Return (x, y) of the center of cell containing provided text 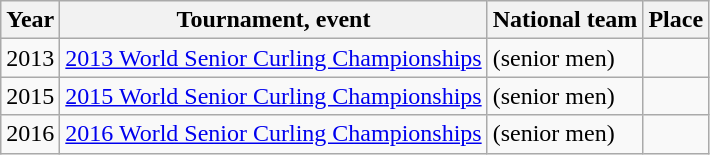
2015 World Senior Curling Championships (274, 96)
2016 World Senior Curling Championships (274, 134)
Tournament, event (274, 20)
2013 (30, 58)
2015 (30, 96)
Place (676, 20)
National team (565, 20)
2013 World Senior Curling Championships (274, 58)
Year (30, 20)
2016 (30, 134)
